Return the (X, Y) coordinate for the center point of the cell that contains the specified text.  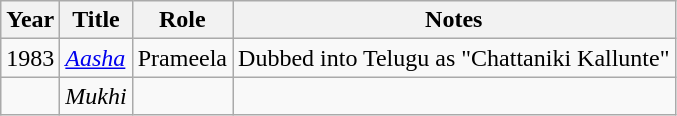
Prameela (182, 58)
Notes (454, 20)
Role (182, 20)
Aasha (96, 58)
Title (96, 20)
Mukhi (96, 96)
Year (30, 20)
1983 (30, 58)
Dubbed into Telugu as "Chattaniki Kallunte" (454, 58)
